Find where the given text appears and provide that cell's center as (x, y) coordinate. 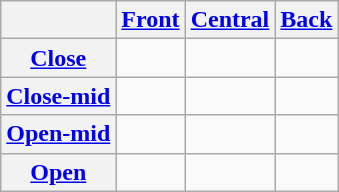
Back (306, 20)
Close (58, 58)
Front (150, 20)
Open (58, 172)
Open-mid (58, 134)
Central (230, 20)
Close-mid (58, 96)
